Return [X, Y] of the center of cell containing provided text 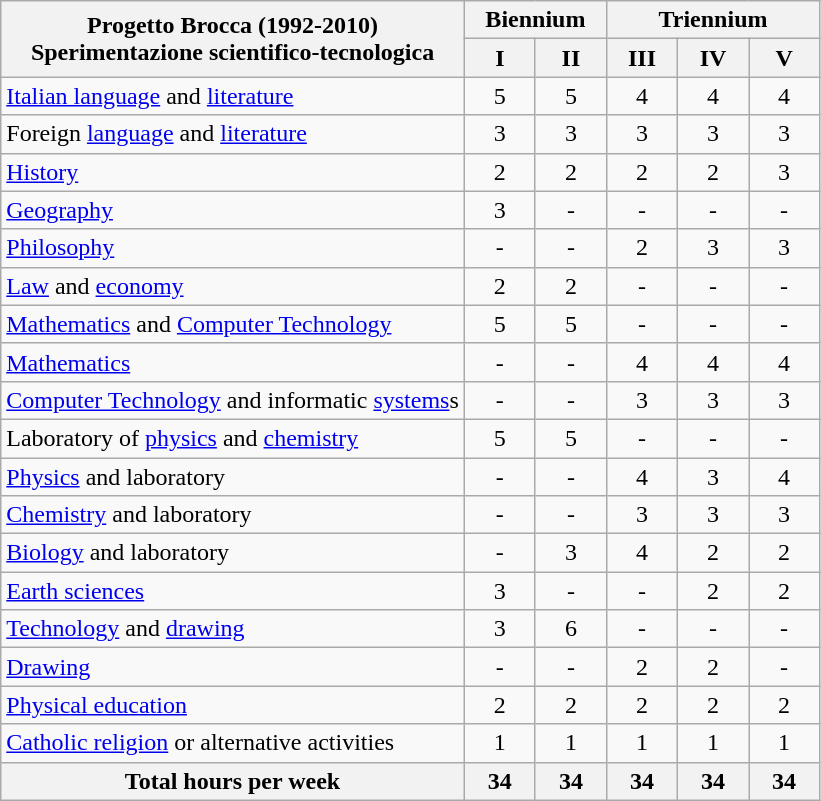
Physics and laboratory [233, 477]
Foreign language and literature [233, 134]
Italian language and literature [233, 96]
6 [570, 629]
II [570, 58]
Triennium [712, 20]
Geography [233, 210]
Philosophy [233, 248]
Computer Technology and informatic systemss [233, 400]
History [233, 172]
III [642, 58]
Mathematics [233, 362]
Technology and drawing [233, 629]
I [500, 58]
Physical education [233, 705]
Earth sciences [233, 591]
Mathematics and Computer Technology [233, 324]
Chemistry and laboratory [233, 515]
Total hours per week [233, 781]
Law and economy [233, 286]
Laboratory of physics and chemistry [233, 438]
IV [714, 58]
V [784, 58]
Biennium [535, 20]
Drawing [233, 667]
Progetto Brocca (1992-2010)Sperimentazione scientifico-tecnologica [233, 39]
Biology and laboratory [233, 553]
Catholic religion or alternative activities [233, 743]
